Detect which cell encompasses the target text, then output its [X, Y] center coordinate. 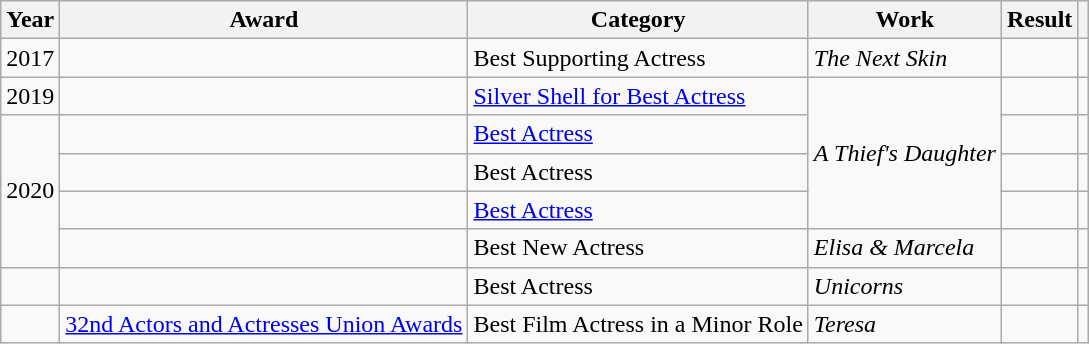
Year [30, 20]
Best Supporting Actress [638, 58]
32nd Actors and Actresses Union Awards [264, 324]
Award [264, 20]
Silver Shell for Best Actress [638, 96]
Elisa & Marcela [904, 248]
Result [1039, 20]
Unicorns [904, 286]
A Thief's Daughter [904, 153]
2019 [30, 96]
Best Film Actress in a Minor Role [638, 324]
Best New Actress [638, 248]
2017 [30, 58]
Work [904, 20]
The Next Skin [904, 58]
2020 [30, 191]
Teresa [904, 324]
Category [638, 20]
